Pinpoint the cell where the given text exists, returning its (x, y) midpoint coordinate. 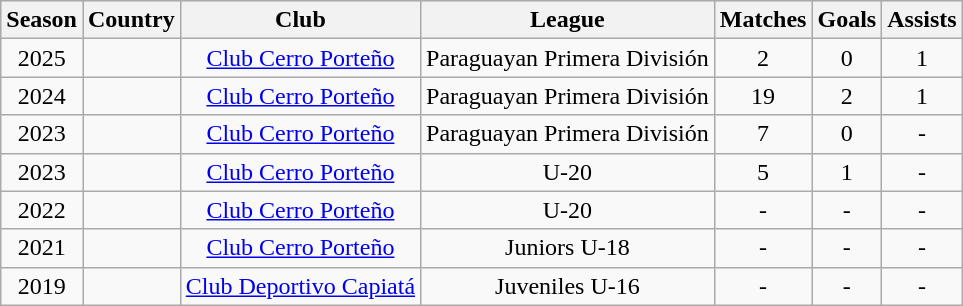
Country (131, 20)
2021 (42, 248)
19 (763, 96)
Juniors U-18 (568, 248)
Goals (847, 20)
2019 (42, 286)
Club Deportivo Capiatá (300, 286)
5 (763, 172)
2022 (42, 210)
Season (42, 20)
Matches (763, 20)
League (568, 20)
Club (300, 20)
2025 (42, 58)
2024 (42, 96)
Assists (922, 20)
7 (763, 134)
Juveniles U-16 (568, 286)
